Identify which cell holds the provided text, then report its (x, y) central coordinate. 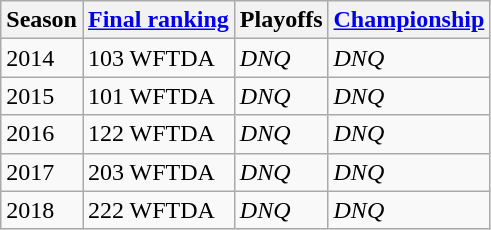
Final ranking (158, 20)
2015 (42, 96)
122 WFTDA (158, 134)
103 WFTDA (158, 58)
222 WFTDA (158, 210)
Championship (409, 20)
2014 (42, 58)
Season (42, 20)
2016 (42, 134)
203 WFTDA (158, 172)
Playoffs (281, 20)
2017 (42, 172)
2018 (42, 210)
101 WFTDA (158, 96)
